For the text-containing cell, return its midpoint in [x, y] coordinate format. 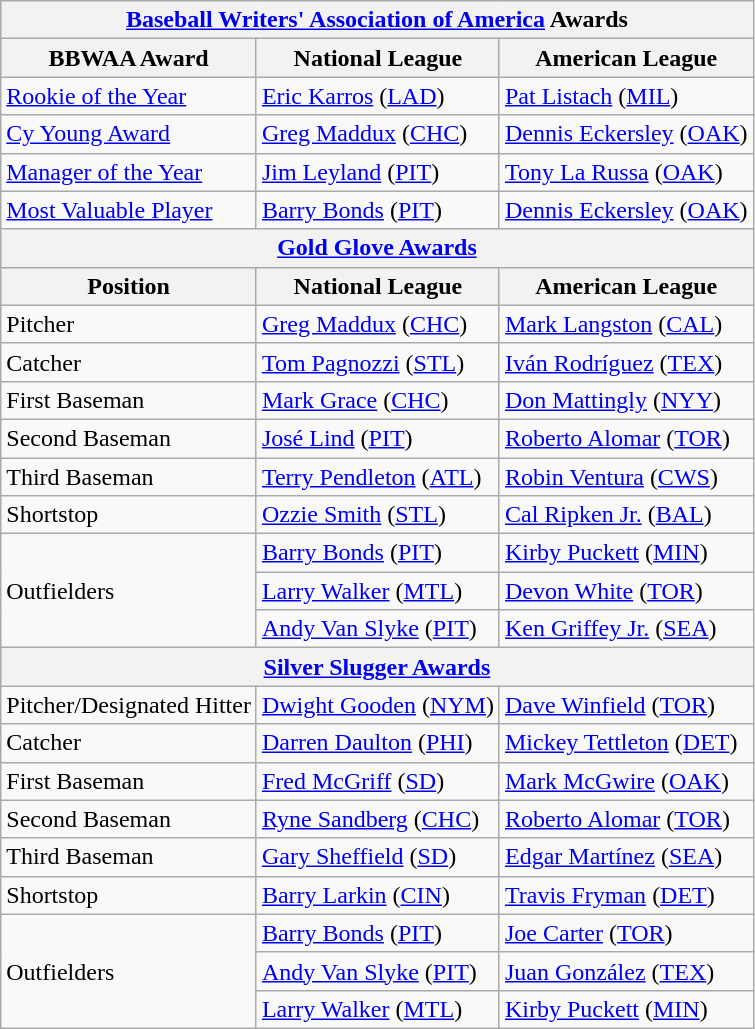
BBWAA Award [129, 58]
Juan González (TEX) [626, 971]
Position [129, 286]
Ozzie Smith (STL) [378, 515]
Barry Larkin (CIN) [378, 895]
Travis Fryman (DET) [626, 895]
Manager of the Year [129, 172]
Robin Ventura (CWS) [626, 477]
Ken Griffey Jr. (SEA) [626, 629]
Dwight Gooden (NYM) [378, 705]
Cy Young Award [129, 134]
Dave Winfield (TOR) [626, 705]
Fred McGriff (SD) [378, 781]
Tom Pagnozzi (STL) [378, 362]
Gold Glove Awards [377, 248]
Pat Listach (MIL) [626, 96]
Silver Slugger Awards [377, 667]
Mickey Tettleton (DET) [626, 743]
José Lind (PIT) [378, 438]
Mark Grace (CHC) [378, 400]
Mark McGwire (OAK) [626, 781]
Mark Langston (CAL) [626, 324]
Most Valuable Player [129, 210]
Ryne Sandberg (CHC) [378, 819]
Iván Rodríguez (TEX) [626, 362]
Edgar Martínez (SEA) [626, 857]
Tony La Russa (OAK) [626, 172]
Devon White (TOR) [626, 591]
Eric Karros (LAD) [378, 96]
Pitcher/Designated Hitter [129, 705]
Pitcher [129, 324]
Baseball Writers' Association of America Awards [377, 20]
Terry Pendleton (ATL) [378, 477]
Cal Ripken Jr. (BAL) [626, 515]
Don Mattingly (NYY) [626, 400]
Rookie of the Year [129, 96]
Jim Leyland (PIT) [378, 172]
Gary Sheffield (SD) [378, 857]
Darren Daulton (PHI) [378, 743]
Joe Carter (TOR) [626, 933]
